Capture the cell that displays the provided text and extract its [X, Y] central coordinate. 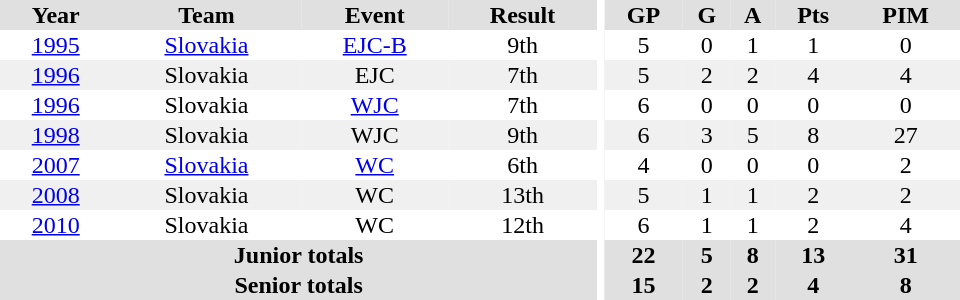
1995 [56, 45]
GP [644, 15]
EJC-B [375, 45]
Result [522, 15]
22 [644, 255]
2010 [56, 225]
Junior totals [298, 255]
Year [56, 15]
6th [522, 165]
13th [522, 195]
2007 [56, 165]
G [706, 15]
Senior totals [298, 285]
1998 [56, 135]
3 [706, 135]
27 [906, 135]
15 [644, 285]
2008 [56, 195]
Pts [813, 15]
Event [375, 15]
12th [522, 225]
A [752, 15]
EJC [375, 75]
PIM [906, 15]
31 [906, 255]
Team [206, 15]
13 [813, 255]
